Detect which cell encompasses the target text, then output its (x, y) center coordinate. 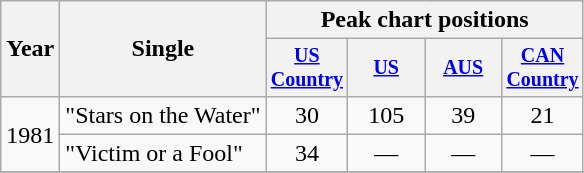
Year (30, 49)
Peak chart positions (424, 20)
US Country (307, 68)
105 (386, 115)
AUS (464, 68)
CAN Country (543, 68)
"Victim or a Fool" (163, 153)
39 (464, 115)
30 (307, 115)
34 (307, 153)
US (386, 68)
21 (543, 115)
Single (163, 49)
"Stars on the Water" (163, 115)
1981 (30, 134)
